Provide the [X, Y] coordinate of the cell's center where the given text is located.  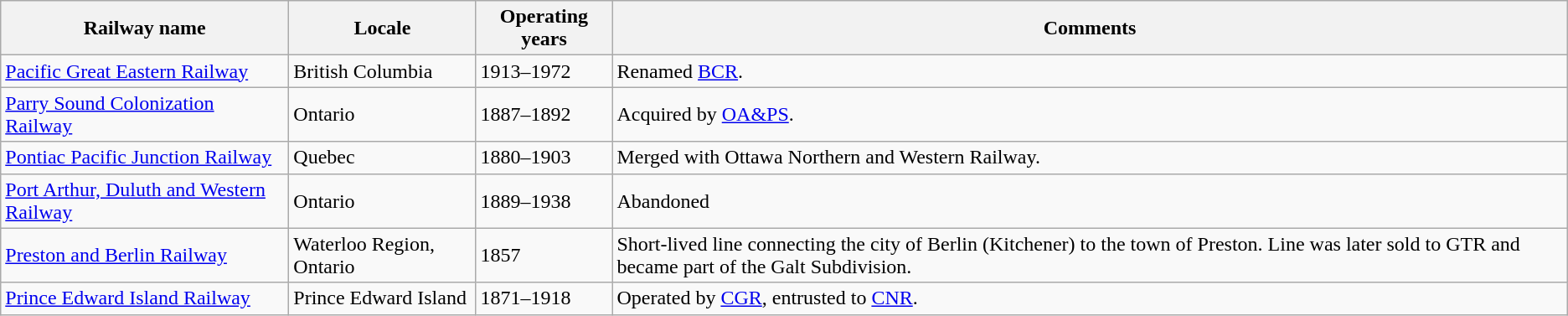
Operated by CGR, entrusted to CNR. [1090, 298]
British Columbia [382, 71]
Operating years [544, 28]
Railway name [145, 28]
Acquired by OA&PS. [1090, 114]
Pacific Great Eastern Railway [145, 71]
1871–1918 [544, 298]
Comments [1090, 28]
Merged with Ottawa Northern and Western Railway. [1090, 158]
Pontiac Pacific Junction Railway [145, 158]
Prince Edward Island [382, 298]
Quebec [382, 158]
Prince Edward Island Railway [145, 298]
Port Arthur, Duluth and Western Railway [145, 201]
1889–1938 [544, 201]
Locale [382, 28]
Parry Sound Colonization Railway [145, 114]
Preston and Berlin Railway [145, 255]
1880–1903 [544, 158]
Renamed BCR. [1090, 71]
1913–1972 [544, 71]
Abandoned [1090, 201]
1887–1892 [544, 114]
1857 [544, 255]
Waterloo Region, Ontario [382, 255]
